Search for the cell housing the specified text and yield its (X, Y) center coordinate. 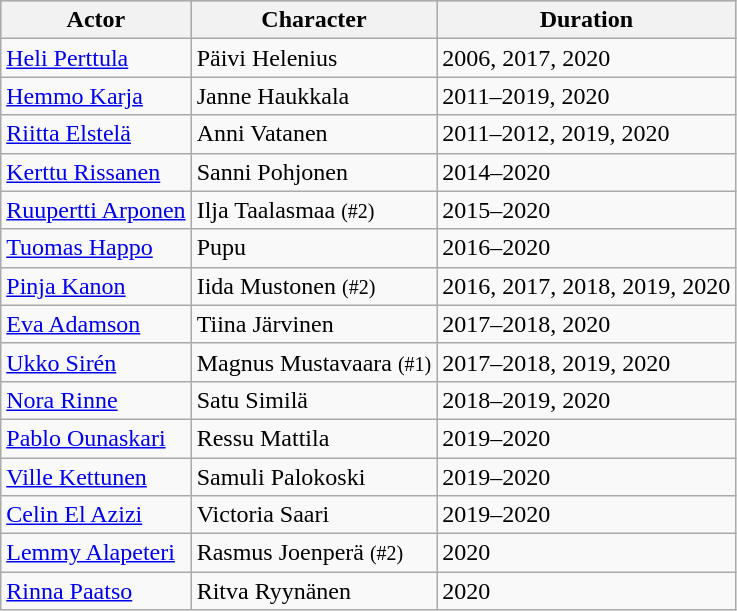
Ville Kettunen (96, 477)
Actor (96, 20)
Victoria Saari (314, 515)
Päivi Helenius (314, 58)
2011–2019, 2020 (586, 96)
Hemmo Karja (96, 96)
Nora Rinne (96, 400)
Ruupertti Arponen (96, 210)
Tuomas Happo (96, 248)
Ressu Mattila (314, 438)
2015–2020 (586, 210)
Satu Similä (314, 400)
Pinja Kanon (96, 286)
2006, 2017, 2020 (586, 58)
Character (314, 20)
Pupu (314, 248)
Anni Vatanen (314, 134)
2011–2012, 2019, 2020 (586, 134)
2016–2020 (586, 248)
2016, 2017, 2018, 2019, 2020 (586, 286)
Heli Perttula (96, 58)
Riitta Elstelä (96, 134)
Kerttu Rissanen (96, 172)
Lemmy Alapeteri (96, 553)
2017–2018, 2020 (586, 324)
2018–2019, 2020 (586, 400)
Rinna Paatso (96, 591)
Pablo Ounaskari (96, 438)
Eva Adamson (96, 324)
Magnus Mustavaara (#1) (314, 362)
2017–2018, 2019, 2020 (586, 362)
Janne Haukkala (314, 96)
Rasmus Joenperä (#2) (314, 553)
Samuli Palokoski (314, 477)
Ritva Ryynänen (314, 591)
Tiina Järvinen (314, 324)
Ukko Sirén (96, 362)
Celin El Azizi (96, 515)
Sanni Pohjonen (314, 172)
Duration (586, 20)
Ilja Taalasmaa (#2) (314, 210)
Iida Mustonen (#2) (314, 286)
2014–2020 (586, 172)
